Locate the cell with the specified text and output its (X, Y) center coordinate. 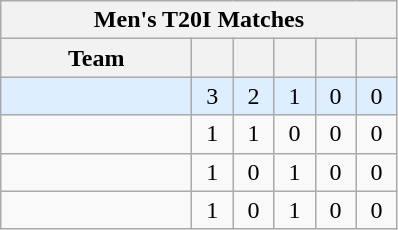
3 (212, 96)
Team (96, 58)
2 (254, 96)
Men's T20I Matches (199, 20)
